Locate the cell with the specified text and output its (X, Y) center coordinate. 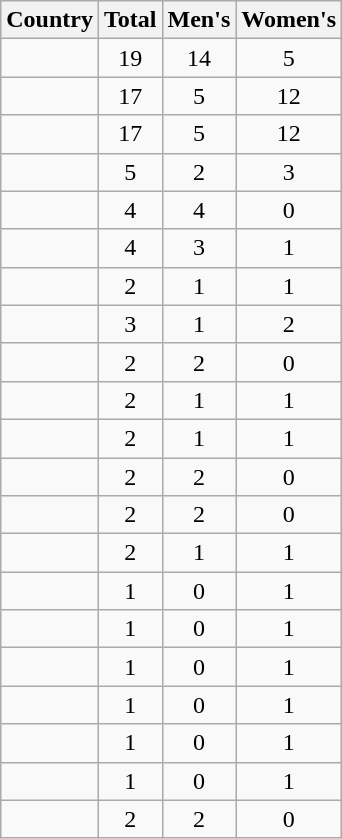
Women's (289, 20)
19 (130, 58)
Total (130, 20)
Men's (199, 20)
Country (50, 20)
14 (199, 58)
